For the text-containing cell, return its midpoint in (x, y) coordinate format. 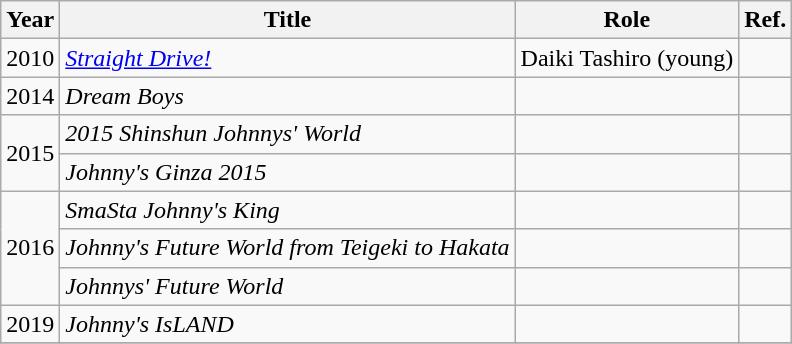
Johnny's IsLAND (288, 324)
Daiki Tashiro (young) (627, 58)
Johnnys' Future World (288, 286)
Straight Drive! (288, 58)
2014 (30, 96)
2010 (30, 58)
Year (30, 20)
Johnny's Ginza 2015 (288, 172)
Role (627, 20)
Title (288, 20)
Johnny's Future World from Teigeki to Hakata (288, 248)
Ref. (766, 20)
2016 (30, 248)
2019 (30, 324)
2015 (30, 153)
Dream Boys (288, 96)
SmaSta Johnny's King (288, 210)
2015 Shinshun Johnnys' World (288, 134)
